Return [X, Y] of the center of cell containing provided text 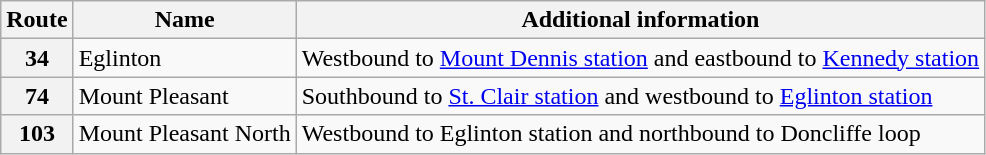
Southbound to St. Clair station and westbound to Eglinton station [640, 96]
103 [37, 134]
Westbound to Eglinton station and northbound to Doncliffe loop [640, 134]
Route [37, 20]
34 [37, 58]
Additional information [640, 20]
74 [37, 96]
Mount Pleasant North [184, 134]
Westbound to Mount Dennis station and eastbound to Kennedy station [640, 58]
Mount Pleasant [184, 96]
Name [184, 20]
Eglinton [184, 58]
